Search for the cell housing the specified text and yield its [x, y] center coordinate. 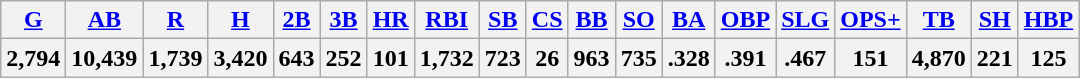
125 [1048, 58]
2B [296, 20]
TB [938, 20]
R [176, 20]
1,732 [446, 58]
OBP [745, 20]
.467 [806, 58]
723 [502, 58]
BA [688, 20]
3B [344, 20]
H [240, 20]
SO [638, 20]
AB [104, 20]
HBP [1048, 20]
RBI [446, 20]
151 [870, 58]
735 [638, 58]
G [34, 20]
252 [344, 58]
101 [390, 58]
3,420 [240, 58]
HR [390, 20]
SLG [806, 20]
26 [547, 58]
2,794 [34, 58]
.391 [745, 58]
BB [592, 20]
221 [994, 58]
OPS+ [870, 20]
.328 [688, 58]
SB [502, 20]
963 [592, 58]
10,439 [104, 58]
1,739 [176, 58]
SH [994, 20]
CS [547, 20]
643 [296, 58]
4,870 [938, 58]
